Capture the cell that displays the provided text and extract its (X, Y) central coordinate. 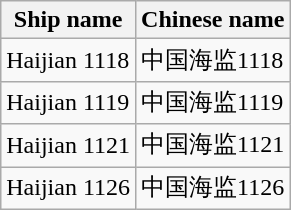
中国海监1121 (213, 146)
Ship name (68, 20)
Haijian 1126 (68, 188)
中国海监1118 (213, 60)
Chinese name (213, 20)
Haijian 1119 (68, 102)
中国海监1119 (213, 102)
Haijian 1121 (68, 146)
Haijian 1118 (68, 60)
中国海监1126 (213, 188)
